Return [x, y] of the center of cell containing provided text 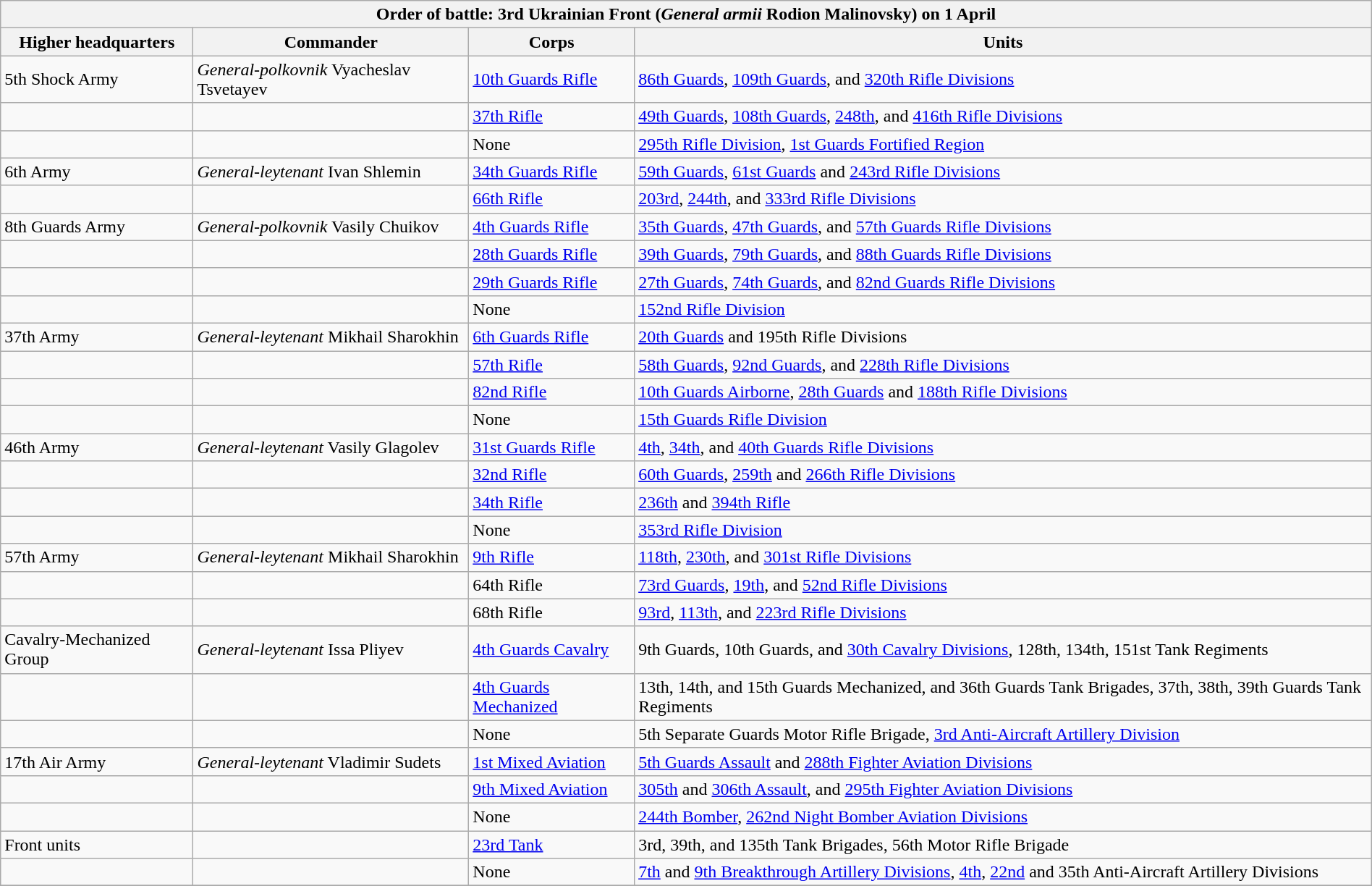
Higher headquarters [97, 42]
9th Mixed Aviation [551, 789]
3rd, 39th, and 135th Tank Brigades, 56th Motor Rifle Brigade [1003, 845]
Commander [331, 42]
305th and 306th Assault, and 295th Fighter Aviation Divisions [1003, 789]
57th Rifle [551, 364]
31st Guards Rifle [551, 447]
Order of battle: 3rd Ukrainian Front (General armii Rodion Malinovsky) on 1 April [686, 14]
Corps [551, 42]
4th Guards Mechanized [551, 696]
9th Guards, 10th Guards, and 30th Cavalry Divisions, 128th, 134th, 151st Tank Regiments [1003, 650]
13th, 14th, and 15th Guards Mechanized, and 36th Guards Tank Brigades, 37th, 38th, 39th Guards Tank Regiments [1003, 696]
6th Army [97, 172]
Units [1003, 42]
49th Guards, 108th Guards, 248th, and 416th Rifle Divisions [1003, 117]
46th Army [97, 447]
General-polkovnik Vasily Chuikov [331, 227]
39th Guards, 79th Guards, and 88th Guards Rifle Divisions [1003, 254]
23rd Tank [551, 845]
28th Guards Rifle [551, 254]
353rd Rifle Division [1003, 530]
29th Guards Rifle [551, 282]
6th Guards Rifle [551, 337]
17th Air Army [97, 761]
27th Guards, 74th Guards, and 82nd Guards Rifle Divisions [1003, 282]
73rd Guards, 19th, and 52nd Rifle Divisions [1003, 585]
34th Guards Rifle [551, 172]
64th Rifle [551, 585]
60th Guards, 259th and 266th Rifle Divisions [1003, 475]
5th Guards Assault and 288th Fighter Aviation Divisions [1003, 761]
General-leytenant Vasily Glagolev [331, 447]
8th Guards Army [97, 227]
4th Guards Cavalry [551, 650]
152nd Rifle Division [1003, 309]
58th Guards, 92nd Guards, and 228th Rifle Divisions [1003, 364]
10th Guards Airborne, 28th Guards and 188th Rifle Divisions [1003, 392]
82nd Rifle [551, 392]
General-leytenant Vladimir Sudets [331, 761]
20th Guards and 195th Rifle Divisions [1003, 337]
59th Guards, 61st Guards and 243rd Rifle Divisions [1003, 172]
4th, 34th, and 40th Guards Rifle Divisions [1003, 447]
295th Rifle Division, 1st Guards Fortified Region [1003, 144]
236th and 394th Rifle [1003, 502]
Cavalry-Mechanized Group [97, 650]
57th Army [97, 557]
5th Separate Guards Motor Rifle Brigade, 3rd Anti-Aircraft Artillery Division [1003, 734]
37th Rifle [551, 117]
4th Guards Rifle [551, 227]
7th and 9th Breakthrough Artillery Divisions, 4th, 22nd and 35th Anti-Aircraft Artillery Divisions [1003, 872]
68th Rifle [551, 612]
Front units [97, 845]
118th, 230th, and 301st Rifle Divisions [1003, 557]
General-polkovnik Vyacheslav Tsvetayev [331, 80]
General-leytenant Issa Pliyev [331, 650]
32nd Rifle [551, 475]
35th Guards, 47th Guards, and 57th Guards Rifle Divisions [1003, 227]
34th Rifle [551, 502]
General-leytenant Ivan Shlemin [331, 172]
15th Guards Rifle Division [1003, 420]
66th Rifle [551, 199]
1st Mixed Aviation [551, 761]
244th Bomber, 262nd Night Bomber Aviation Divisions [1003, 817]
37th Army [97, 337]
9th Rifle [551, 557]
10th Guards Rifle [551, 80]
86th Guards, 109th Guards, and 320th Rifle Divisions [1003, 80]
203rd, 244th, and 333rd Rifle Divisions [1003, 199]
93rd, 113th, and 223rd Rifle Divisions [1003, 612]
5th Shock Army [97, 80]
